Locate the cell with the specified text and output its (X, Y) center coordinate. 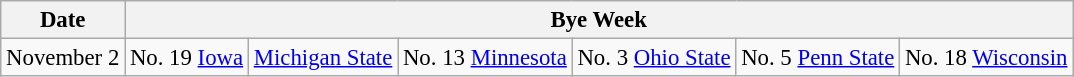
No. 5 Penn State (818, 58)
Date (63, 20)
No. 19 Iowa (187, 58)
No. 18 Wisconsin (986, 58)
Michigan State (322, 58)
No. 13 Minnesota (485, 58)
No. 3 Ohio State (654, 58)
November 2 (63, 58)
Bye Week (599, 20)
